For the text-containing cell, return its midpoint in (X, Y) coordinate format. 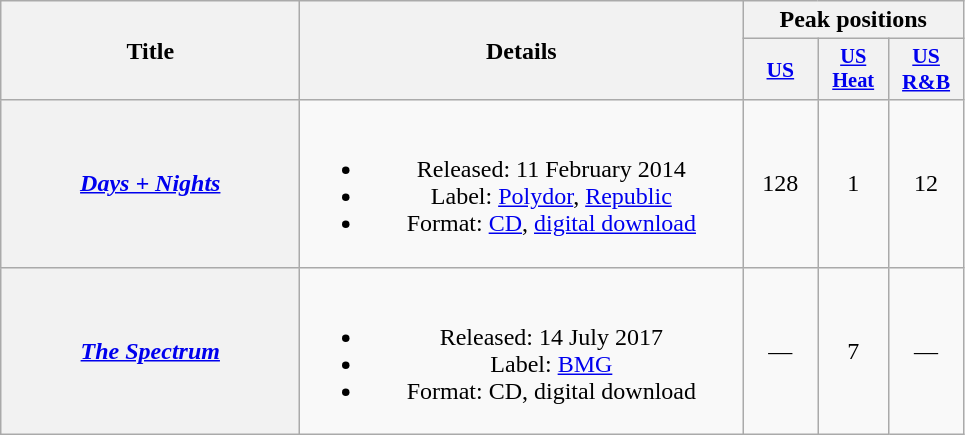
USHeat (854, 70)
Title (150, 50)
US (780, 70)
Released: 14 July 2017Label: BMGFormat: CD, digital download (522, 350)
12 (926, 184)
7 (854, 350)
Days + Nights (150, 184)
US R&B (926, 70)
1 (854, 184)
Peak positions (854, 20)
128 (780, 184)
Details (522, 50)
The Spectrum (150, 350)
Released: 11 February 2014Label: Polydor, RepublicFormat: CD, digital download (522, 184)
